Locate the cell with the specified text and output its [x, y] center coordinate. 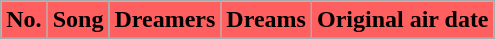
No. [24, 20]
Dreamers [165, 20]
Song [78, 20]
Original air date [402, 20]
Dreams [266, 20]
